Locate the cell with the specified text and output its [x, y] center coordinate. 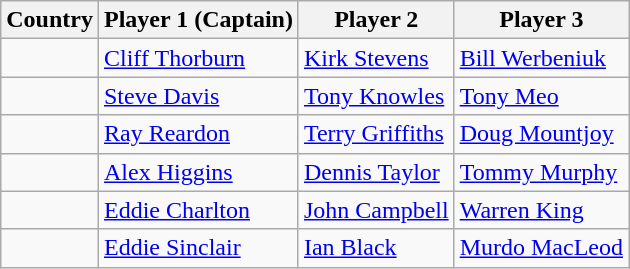
Eddie Sinclair [198, 248]
Terry Griffiths [376, 134]
Dennis Taylor [376, 172]
Ian Black [376, 248]
Player 3 [541, 20]
Doug Mountjoy [541, 134]
Murdo MacLeod [541, 248]
Cliff Thorburn [198, 58]
Bill Werbeniuk [541, 58]
Tony Knowles [376, 96]
Ray Reardon [198, 134]
Tommy Murphy [541, 172]
Alex Higgins [198, 172]
Steve Davis [198, 96]
Player 1 (Captain) [198, 20]
Warren King [541, 210]
Country [50, 20]
John Campbell [376, 210]
Tony Meo [541, 96]
Eddie Charlton [198, 210]
Player 2 [376, 20]
Kirk Stevens [376, 58]
